Find where the given text appears and provide that cell's center as [x, y] coordinate. 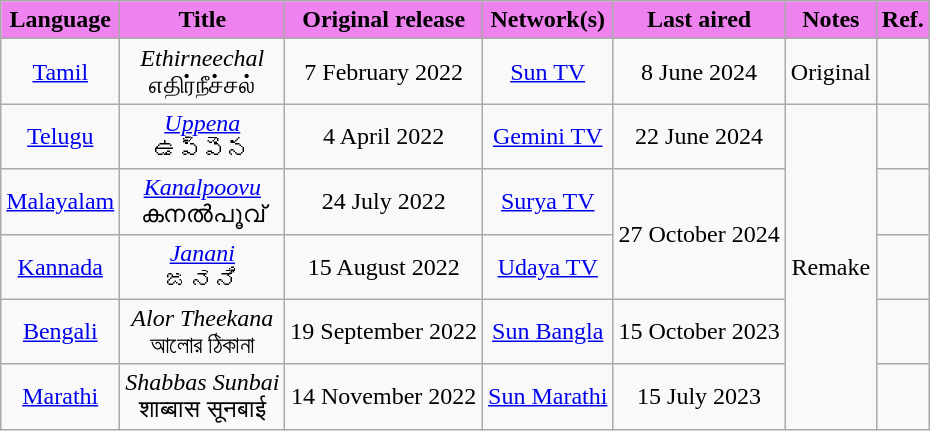
8 June 2024 [699, 72]
Title [202, 20]
Telugu [60, 136]
Ethirneechal எதிர்நீச்சல் [202, 72]
Ref. [902, 20]
24 July 2022 [384, 202]
Uppena ఉప్పెన [202, 136]
22 June 2024 [699, 136]
Sun Bangla [548, 332]
Kanalpoovu കനൽപൂവ് [202, 202]
Tamil [60, 72]
Sun Marathi [548, 396]
4 April 2022 [384, 136]
15 August 2022 [384, 266]
Alor Theekana আলোর ঠিকানা [202, 332]
Original [830, 72]
Janani ಜನನಿ [202, 266]
27 October 2024 [699, 234]
Shabbas Sunbai शाब्बास सूनबाई [202, 396]
Last aired [699, 20]
Network(s) [548, 20]
7 February 2022 [384, 72]
Malayalam [60, 202]
Surya TV [548, 202]
Marathi [60, 396]
19 September 2022 [384, 332]
15 October 2023 [699, 332]
Bengali [60, 332]
Original release [384, 20]
Gemini TV [548, 136]
Notes [830, 20]
Kannada [60, 266]
Sun TV [548, 72]
Udaya TV [548, 266]
Remake [830, 266]
15 July 2023 [699, 396]
Language [60, 20]
14 November 2022 [384, 396]
